Scan for the cell matching the given text and deliver its (X, Y) coordinate at center. 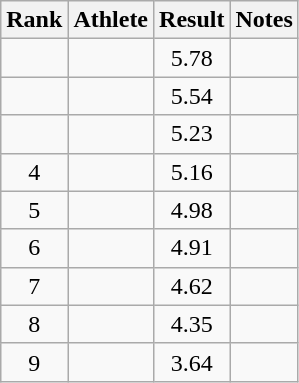
6 (34, 248)
5.54 (192, 96)
5.16 (192, 172)
5.78 (192, 58)
9 (34, 362)
4.35 (192, 324)
4.91 (192, 248)
Result (192, 20)
5.23 (192, 134)
4.98 (192, 210)
5 (34, 210)
Athlete (111, 20)
8 (34, 324)
Rank (34, 20)
4 (34, 172)
7 (34, 286)
3.64 (192, 362)
4.62 (192, 286)
Notes (264, 20)
